Detect which cell encompasses the target text, then output its (X, Y) center coordinate. 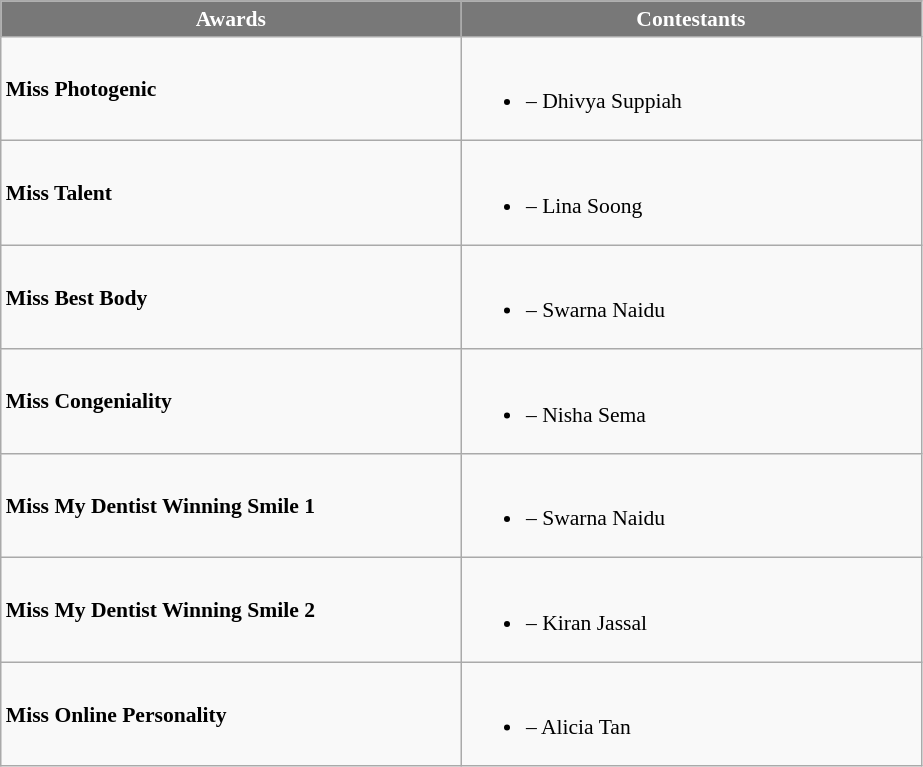
– Alicia Tan (691, 715)
Miss Best Body (231, 297)
Contestants (691, 19)
– Dhivya Suppiah (691, 89)
– Lina Soong (691, 193)
Awards (231, 19)
Miss Online Personality (231, 715)
Miss My Dentist Winning Smile 2 (231, 610)
Miss My Dentist Winning Smile 1 (231, 506)
– Nisha Sema (691, 402)
Miss Photogenic (231, 89)
Miss Talent (231, 193)
– Kiran Jassal (691, 610)
Miss Congeniality (231, 402)
